Output the (X, Y) coordinate of the center of the cell containing the given text.  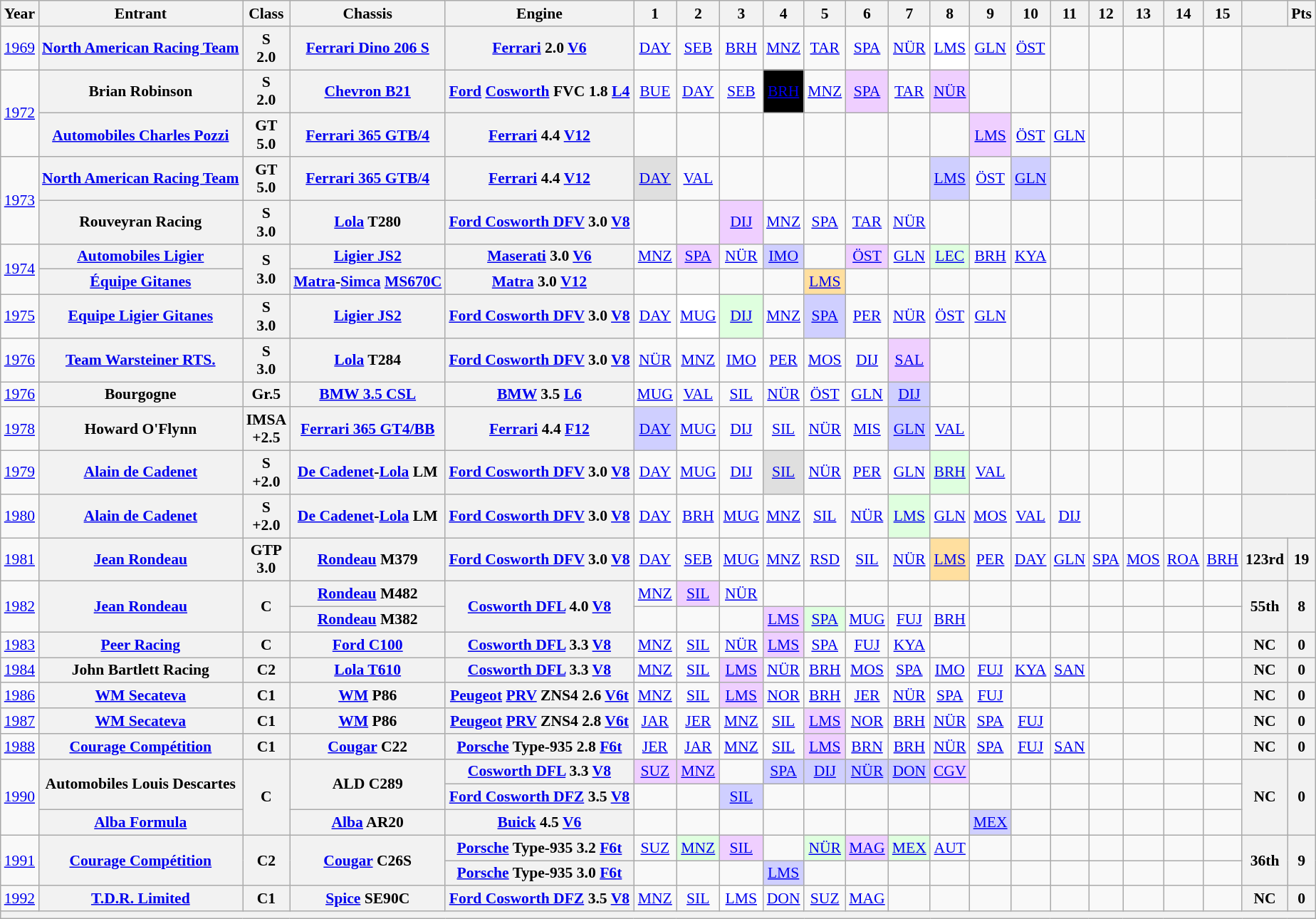
Peer Racing (141, 645)
7 (909, 14)
Gr.5 (266, 395)
1974 (20, 269)
Spice SE90C (367, 899)
Chassis (367, 14)
Ferrari 365 GT4/BB (367, 429)
SAL (909, 360)
4 (783, 14)
5 (825, 14)
Peugeot PRV ZNS4 2.8 V6t (539, 721)
1972 (20, 113)
Alba AR20 (367, 823)
1 (655, 14)
15 (1222, 14)
Buick 4.5 V6 (539, 823)
1982 (20, 607)
Automobiles Louis Descartes (141, 784)
1984 (20, 670)
GTP3.0 (266, 560)
LEC (950, 256)
2 (698, 14)
Class (266, 14)
T.D.R. Limited (141, 899)
Matra 3.0 V12 (539, 282)
Porsche Type-935 3.0 F6t (539, 873)
Maserati 3.0 V6 (539, 256)
Lola T280 (367, 222)
12 (1106, 14)
Engine (539, 14)
123rd (1265, 560)
Cougar C26S (367, 861)
Chevron B21 (367, 91)
Rondeau M482 (367, 594)
Porsche Type-935 3.2 F6t (539, 848)
Automobiles Charles Pozzi (141, 135)
Equipe Ligier Gitanes (141, 316)
BMW 3.5 CSL (367, 395)
19 (1302, 560)
1983 (20, 645)
Équipe Gitanes (141, 282)
BUE (655, 91)
1988 (20, 747)
Rondeau M382 (367, 620)
1978 (20, 429)
6 (867, 14)
Porsche Type-935 2.8 F6t (539, 747)
1981 (20, 560)
10 (1031, 14)
Ferrari 4.4 F12 (539, 429)
BRN (867, 747)
John Bartlett Racing (141, 670)
Entrant (141, 14)
1980 (20, 516)
Rouveyran Racing (141, 222)
Peugeot PRV ZNS4 2.6 V6t (539, 696)
Cougar C22 (367, 747)
14 (1184, 14)
1975 (20, 316)
IMSA+2.5 (266, 429)
Brian Robinson (141, 91)
ROA (1184, 560)
Lola T284 (367, 360)
MIS (867, 429)
Ford Cosworth FVC 1.8 L4 (539, 91)
Cosworth DFL 4.0 V8 (539, 607)
1986 (20, 696)
1973 (20, 200)
Howard O'Flynn (141, 429)
Lola T610 (367, 670)
1969 (20, 48)
Year (20, 14)
Team Warsteiner RTS. (141, 360)
Rondeau M379 (367, 560)
Pts (1302, 14)
1990 (20, 796)
Bourgogne (141, 395)
36th (1265, 861)
1979 (20, 473)
Ferrari 2.0 V6 (539, 48)
Ford C100 (367, 645)
1992 (20, 899)
Alba Formula (141, 823)
55th (1265, 607)
11 (1070, 14)
13 (1144, 14)
Ferrari Dino 206 S (367, 48)
1987 (20, 721)
1991 (20, 861)
Automobiles Ligier (141, 256)
RSD (825, 560)
ALD C289 (367, 784)
Matra-Simca MS670C (367, 282)
BMW 3.5 L6 (539, 395)
AUT (950, 848)
3 (742, 14)
CGV (950, 772)
